Extract the [X, Y] coordinate from the center of the cell holding the provided text.  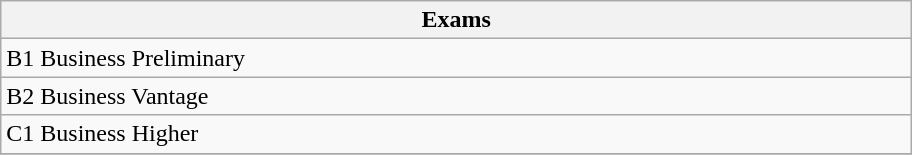
B2 Business Vantage [456, 96]
Exams [456, 20]
B1 Business Preliminary [456, 58]
C1 Business Higher [456, 134]
